For the text-containing cell, return its midpoint in [X, Y] coordinate format. 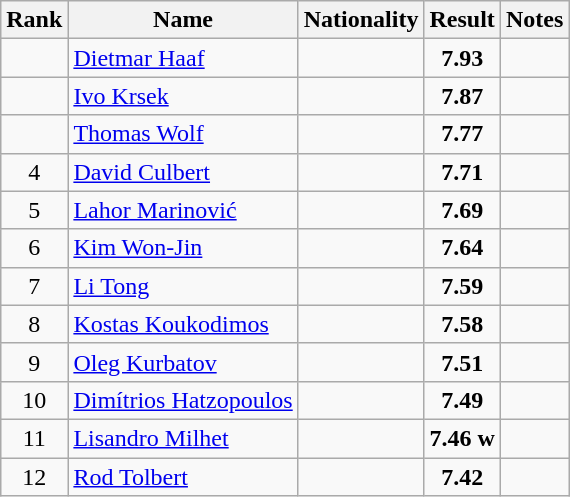
Dietmar Haaf [183, 58]
7.42 [462, 477]
Kostas Koukodimos [183, 324]
Rank [34, 20]
10 [34, 400]
Ivo Krsek [183, 96]
7 [34, 286]
7.69 [462, 210]
8 [34, 324]
7.46 w [462, 438]
Nationality [361, 20]
Kim Won-Jin [183, 248]
Lahor Marinović [183, 210]
7.77 [462, 134]
5 [34, 210]
7.59 [462, 286]
Name [183, 20]
Dimítrios Hatzopoulos [183, 400]
12 [34, 477]
David Culbert [183, 172]
Rod Tolbert [183, 477]
Notes [534, 20]
Thomas Wolf [183, 134]
7.49 [462, 400]
Result [462, 20]
6 [34, 248]
7.87 [462, 96]
Oleg Kurbatov [183, 362]
7.93 [462, 58]
7.71 [462, 172]
7.58 [462, 324]
Li Tong [183, 286]
7.64 [462, 248]
Lisandro Milhet [183, 438]
9 [34, 362]
11 [34, 438]
7.51 [462, 362]
4 [34, 172]
